Capture the cell that displays the provided text and extract its [X, Y] central coordinate. 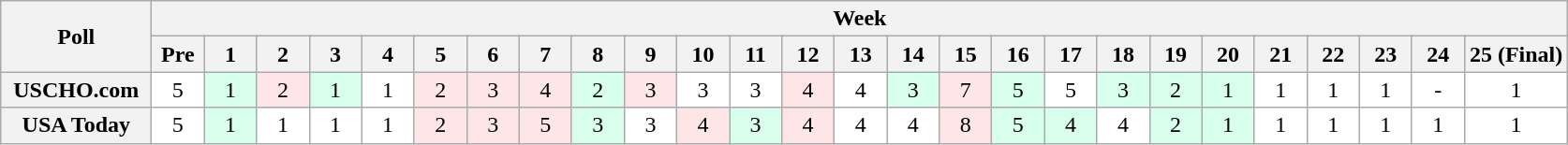
14 [913, 54]
10 [703, 54]
19 [1176, 54]
15 [966, 54]
23 [1385, 54]
Poll [77, 36]
20 [1228, 54]
13 [861, 54]
18 [1123, 54]
21 [1280, 54]
USCHO.com [77, 90]
Week [860, 19]
22 [1333, 54]
17 [1071, 54]
- [1438, 90]
USA Today [77, 125]
9 [650, 54]
6 [493, 54]
24 [1438, 54]
16 [1018, 54]
12 [808, 54]
11 [755, 54]
25 (Final) [1516, 54]
Pre [178, 54]
